Locate the cell with the specified text and output its [x, y] center coordinate. 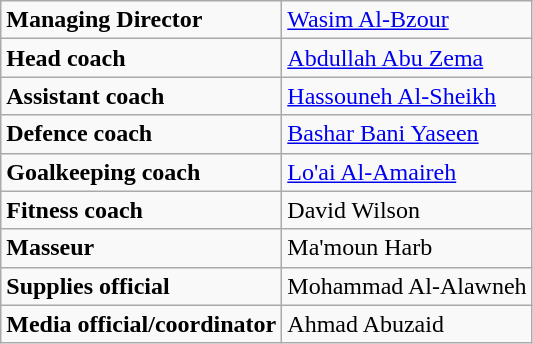
Managing Director [142, 20]
Ma'moun Harb [407, 248]
Ahmad Abuzaid [407, 324]
Hassouneh Al-Sheikh [407, 96]
Abdullah Abu Zema [407, 58]
Defence coach [142, 134]
Supplies official [142, 286]
Lo'ai Al-Amaireh [407, 172]
David Wilson [407, 210]
Mohammad Al-Alawneh [407, 286]
Goalkeeping coach [142, 172]
Assistant coach [142, 96]
Masseur [142, 248]
Bashar Bani Yaseen [407, 134]
Head coach [142, 58]
Media official/coordinator [142, 324]
Wasim Al-Bzour [407, 20]
Fitness coach [142, 210]
